From the cell containing the given text, extract its center point as [x, y] coordinate. 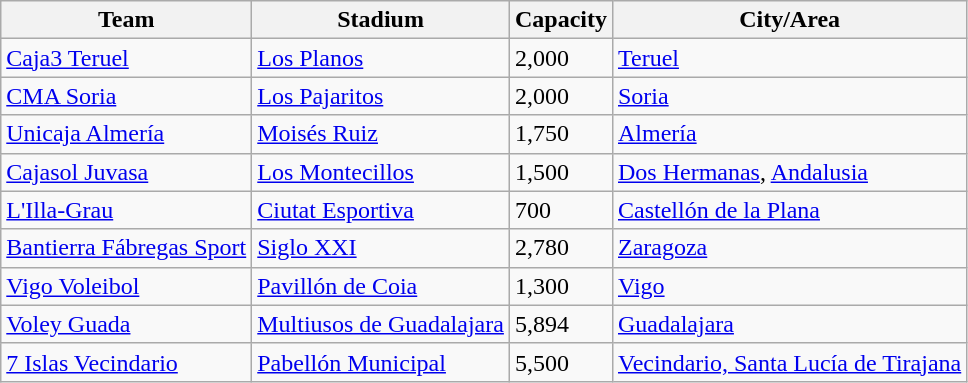
Capacity [560, 20]
1,750 [560, 134]
Los Montecillos [381, 172]
Teruel [789, 58]
Moisés Ruiz [381, 134]
Los Pajaritos [381, 96]
5,500 [560, 362]
Voley Guada [126, 324]
Ciutat Esportiva [381, 210]
Unicaja Almería [126, 134]
L'Illa-Grau [126, 210]
CMA Soria [126, 96]
Pavillón de Coia [381, 286]
700 [560, 210]
Team [126, 20]
Multiusos de Guadalajara [381, 324]
City/Area [789, 20]
7 Islas Vecindario [126, 362]
1,300 [560, 286]
Cajasol Juvasa [126, 172]
Stadium [381, 20]
Los Planos [381, 58]
Siglo XXI [381, 248]
Vigo [789, 286]
Vecindario, Santa Lucía de Tirajana [789, 362]
Vigo Voleibol [126, 286]
Caja3 Teruel [126, 58]
Dos Hermanas, Andalusia [789, 172]
Almería [789, 134]
5,894 [560, 324]
Guadalajara [789, 324]
Bantierra Fábregas Sport [126, 248]
Pabellón Municipal [381, 362]
Castellón de la Plana [789, 210]
1,500 [560, 172]
2,780 [560, 248]
Zaragoza [789, 248]
Soria [789, 96]
